Locate the cell with the specified text and output its (x, y) center coordinate. 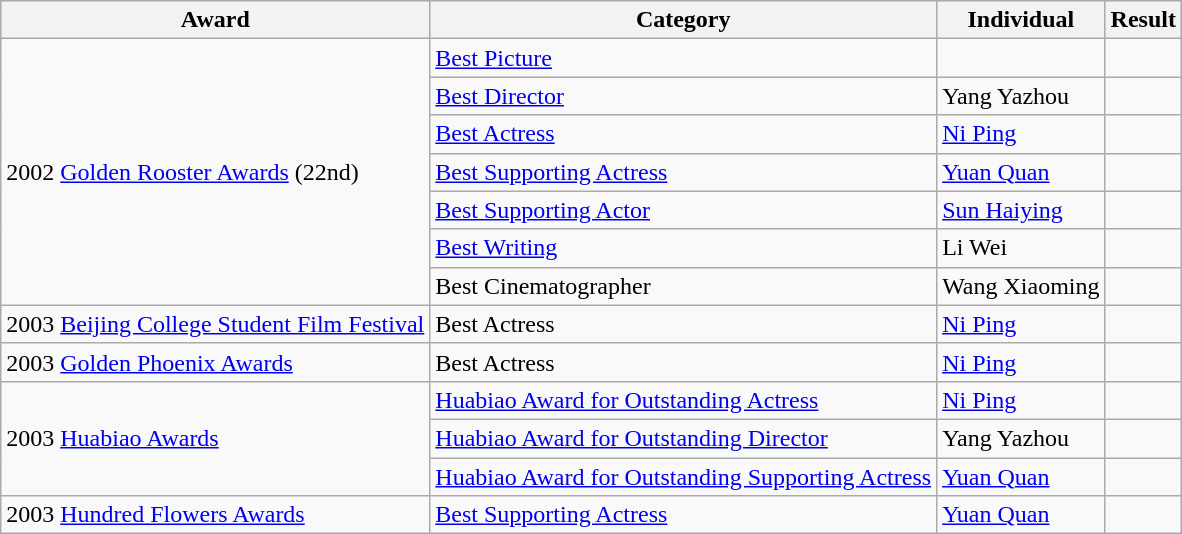
Individual (1021, 20)
2003 Beijing College Student Film Festival (216, 324)
2003 Golden Phoenix Awards (216, 362)
Huabiao Award for Outstanding Actress (684, 400)
Best Writing (684, 248)
Li Wei (1021, 248)
2003 Hundred Flowers Awards (216, 515)
Best Supporting Actor (684, 210)
Best Picture (684, 58)
Result (1143, 20)
Huabiao Award for Outstanding Director (684, 438)
Best Cinematographer (684, 286)
Award (216, 20)
Category (684, 20)
Sun Haiying (1021, 210)
Wang Xiaoming (1021, 286)
Best Director (684, 96)
Huabiao Award for Outstanding Supporting Actress (684, 477)
2003 Huabiao Awards (216, 438)
2002 Golden Rooster Awards (22nd) (216, 172)
